Find where the given text appears and provide that cell's center as (X, Y) coordinate. 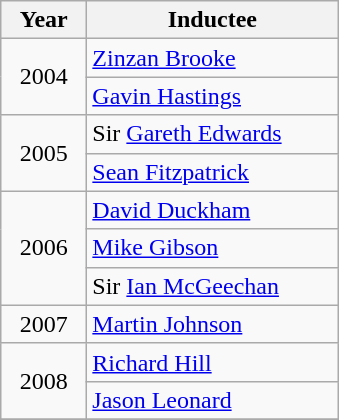
Martin Johnson (212, 324)
Jason Leonard (212, 400)
2005 (44, 153)
2006 (44, 248)
2007 (44, 324)
Sean Fitzpatrick (212, 172)
Richard Hill (212, 362)
Mike Gibson (212, 248)
2008 (44, 381)
Sir Gareth Edwards (212, 134)
Inductee (212, 20)
2004 (44, 77)
Gavin Hastings (212, 96)
Year (44, 20)
David Duckham (212, 210)
Sir Ian McGeechan (212, 286)
Zinzan Brooke (212, 58)
